Provide the (X, Y) coordinate of the cell's center where the given text is located.  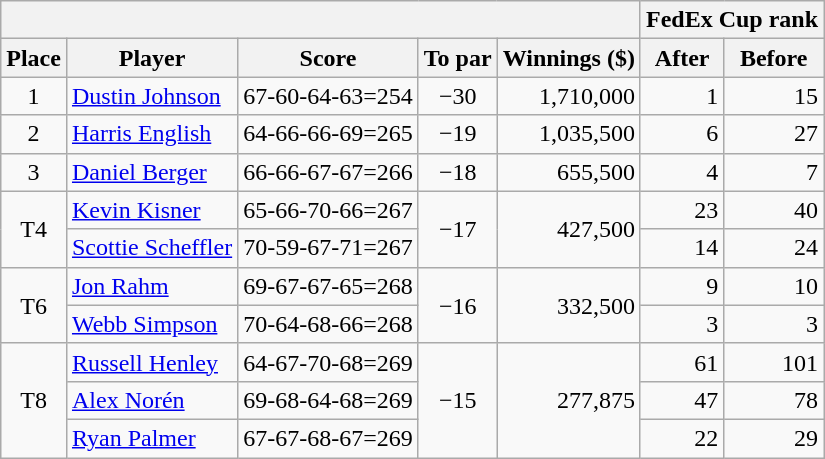
655,500 (568, 172)
61 (682, 362)
FedEx Cup rank (732, 20)
7 (774, 172)
65-66-70-66=267 (328, 210)
T4 (34, 229)
Alex Norén (152, 400)
47 (682, 400)
332,500 (568, 305)
Place (34, 58)
Before (774, 58)
Webb Simpson (152, 324)
After (682, 58)
6 (682, 134)
23 (682, 210)
40 (774, 210)
Jon Rahm (152, 286)
Scottie Scheffler (152, 248)
T8 (34, 400)
67-60-64-63=254 (328, 96)
22 (682, 438)
Winnings ($) (568, 58)
To par (458, 58)
Harris English (152, 134)
9 (682, 286)
69-67-67-65=268 (328, 286)
64-67-70-68=269 (328, 362)
29 (774, 438)
27 (774, 134)
427,500 (568, 229)
−16 (458, 305)
Kevin Kisner (152, 210)
Dustin Johnson (152, 96)
10 (774, 286)
2 (34, 134)
Daniel Berger (152, 172)
101 (774, 362)
64-66-66-69=265 (328, 134)
66-66-67-67=266 (328, 172)
67-67-68-67=269 (328, 438)
Score (328, 58)
Player (152, 58)
15 (774, 96)
24 (774, 248)
−18 (458, 172)
T6 (34, 305)
1,035,500 (568, 134)
70-59-67-71=267 (328, 248)
−30 (458, 96)
−17 (458, 229)
70-64-68-66=268 (328, 324)
69-68-64-68=269 (328, 400)
1,710,000 (568, 96)
Ryan Palmer (152, 438)
78 (774, 400)
4 (682, 172)
−15 (458, 400)
−19 (458, 134)
Russell Henley (152, 362)
14 (682, 248)
277,875 (568, 400)
